Determine the [x, y] coordinate at the center of the cell enclosing the given text.  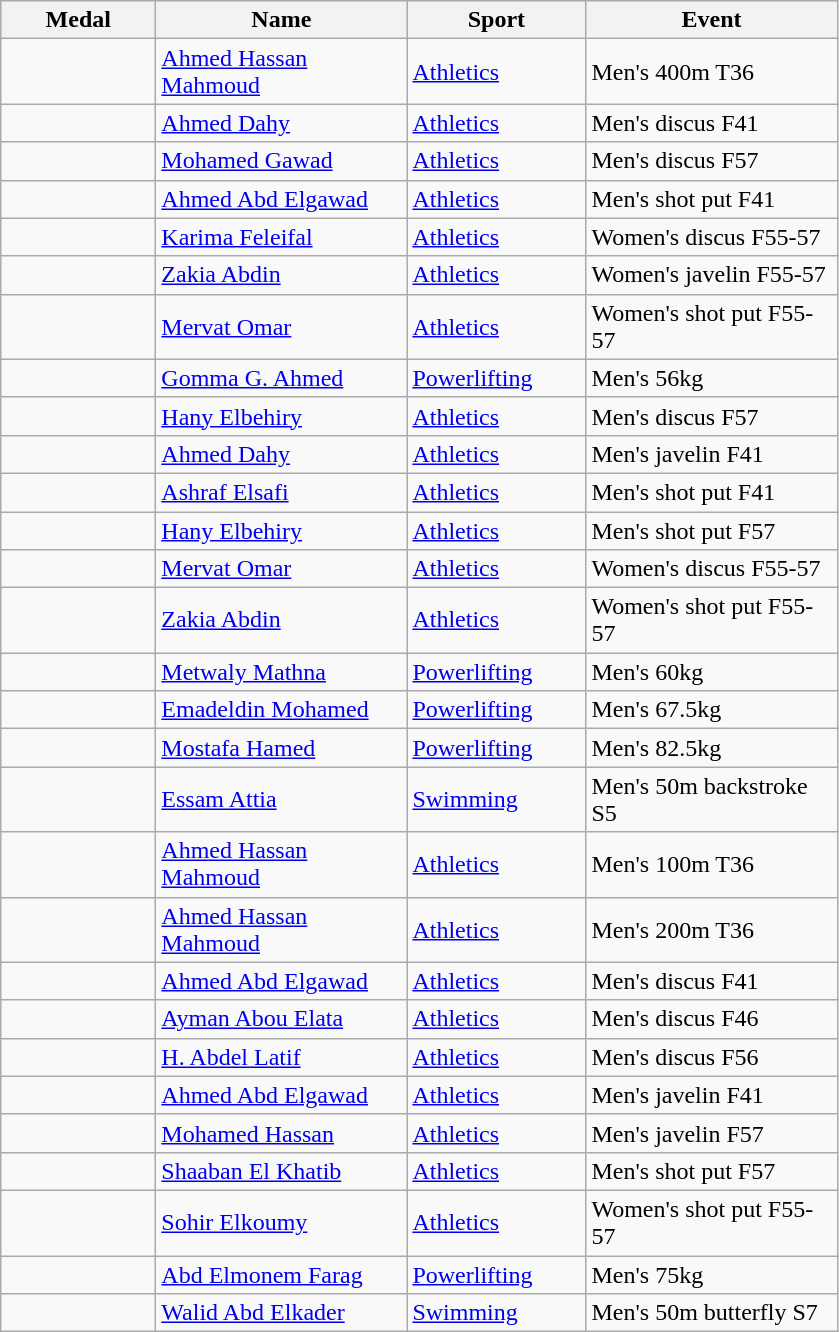
Men's 75kg [712, 1275]
Metwaly Mathna [282, 672]
Men's 60kg [712, 672]
Men's 200m T36 [712, 930]
Men's 400m T36 [712, 72]
Walid Abd Elkader [282, 1313]
Shaaban El Khatib [282, 1171]
H. Abdel Latif [282, 1057]
Men's 50m backstroke S5 [712, 800]
Women's javelin F55-57 [712, 275]
Gomma G. Ahmed [282, 378]
Medal [78, 20]
Karima Feleifal [282, 237]
Event [712, 20]
Mohamed Hassan [282, 1133]
Men's discus F46 [712, 1019]
Mohamed Gawad [282, 161]
Men's 82.5kg [712, 748]
Men's discus F56 [712, 1057]
Men's 50m butterfly S7 [712, 1313]
Sohir Elkoumy [282, 1222]
Mostafa Hamed [282, 748]
Name [282, 20]
Ashraf Elsafi [282, 492]
Men's 67.5kg [712, 710]
Men's javelin F57 [712, 1133]
Men's 100m T36 [712, 864]
Essam Attia [282, 800]
Men's 56kg [712, 378]
Sport [496, 20]
Ayman Abou Elata [282, 1019]
Emadeldin Mohamed [282, 710]
Abd Elmonem Farag [282, 1275]
